Detect which cell encompasses the target text, then output its (x, y) center coordinate. 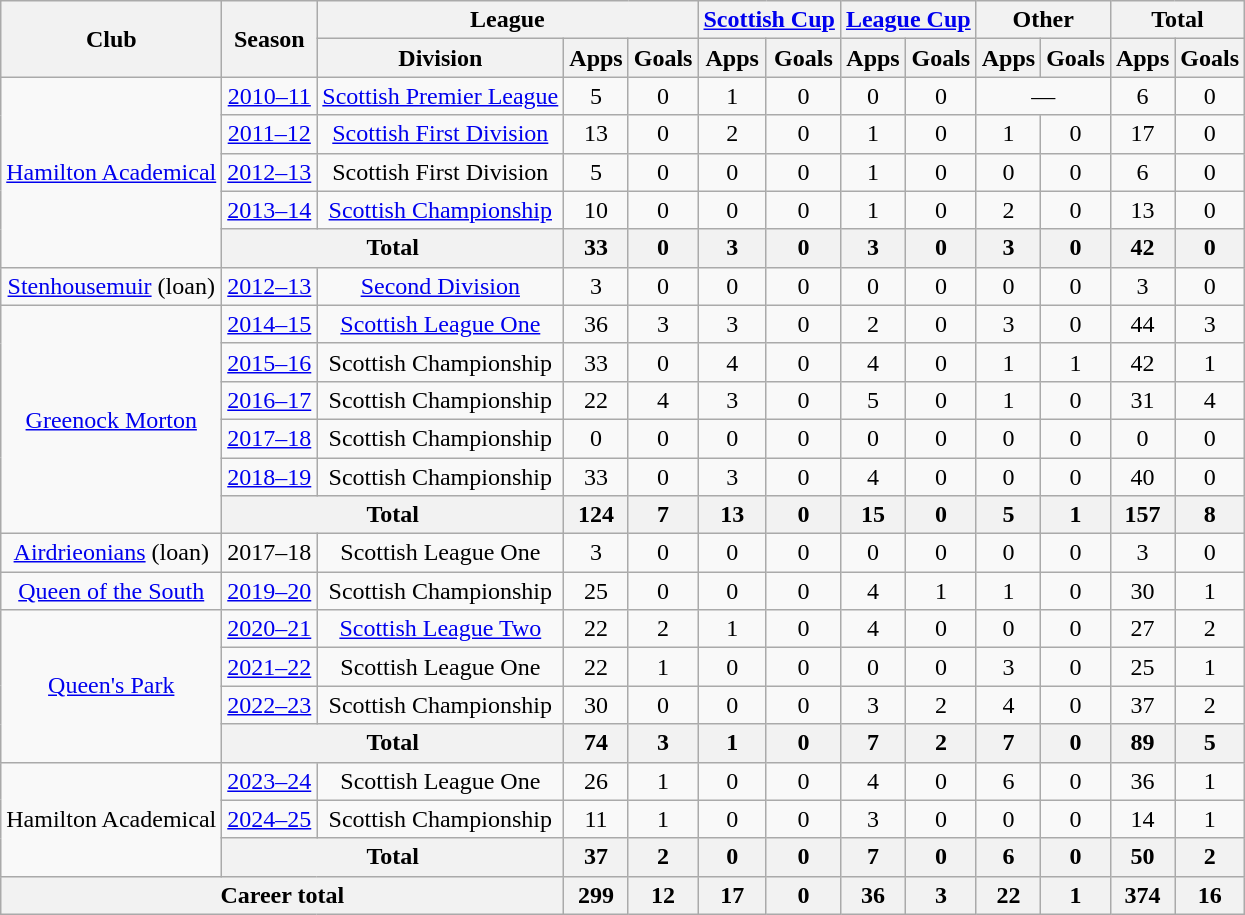
26 (596, 781)
2015–16 (270, 362)
Division (440, 58)
2020–21 (270, 629)
Airdrieonians (loan) (112, 553)
Scottish League Two (440, 629)
2018–19 (270, 477)
Scottish Premier League (440, 96)
League (508, 20)
50 (1142, 857)
2023–24 (270, 781)
Greenock Morton (112, 419)
374 (1142, 895)
10 (596, 210)
2019–20 (270, 591)
8 (1210, 515)
2024–25 (270, 819)
Second Division (440, 286)
2011–12 (270, 134)
27 (1142, 629)
Career total (282, 895)
League Cup (908, 20)
40 (1142, 477)
124 (596, 515)
Club (112, 39)
2013–14 (270, 210)
Season (270, 39)
299 (596, 895)
Queen's Park (112, 686)
Scottish Cup (769, 20)
Stenhousemuir (loan) (112, 286)
14 (1142, 819)
2016–17 (270, 400)
Queen of the South (112, 591)
74 (596, 743)
44 (1142, 324)
Other (1043, 20)
12 (663, 895)
89 (1142, 743)
2022–23 (270, 705)
16 (1210, 895)
15 (872, 515)
157 (1142, 515)
— (1043, 96)
11 (596, 819)
2010–11 (270, 96)
2014–15 (270, 324)
31 (1142, 400)
2021–22 (270, 667)
